Search for the cell housing the specified text and yield its (X, Y) center coordinate. 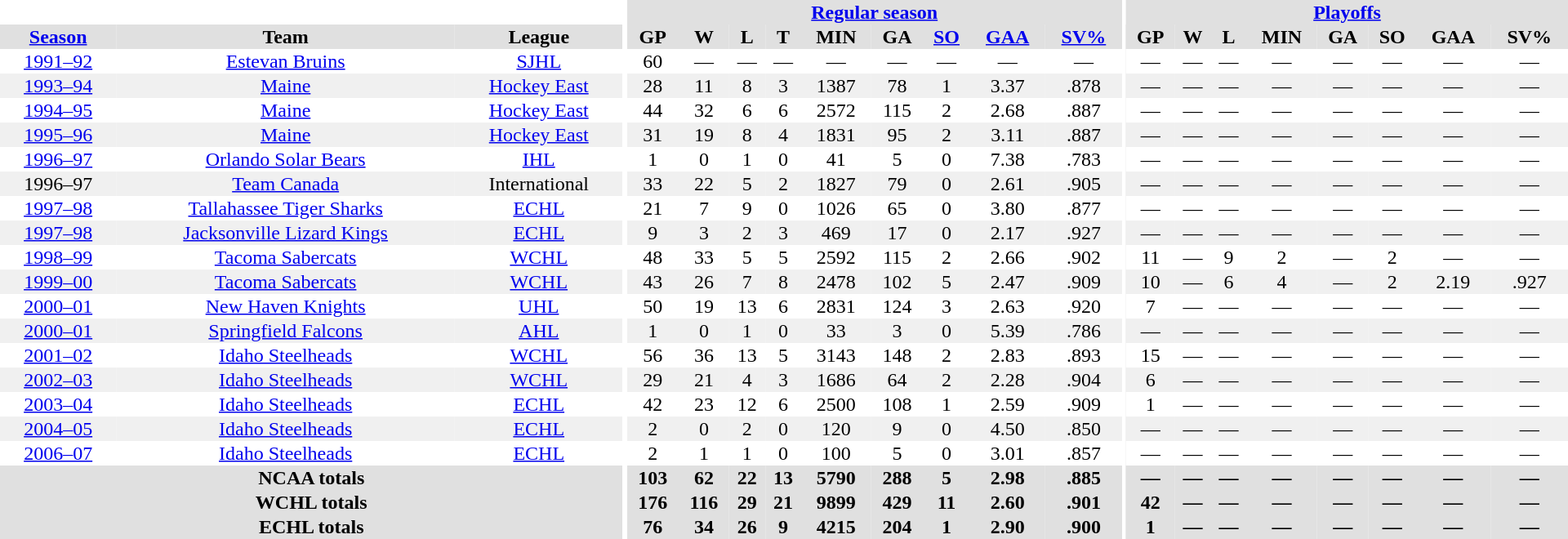
2.66 (1008, 257)
NCAA totals (311, 478)
Estevan Bruins (286, 61)
2.47 (1008, 282)
103 (653, 478)
1387 (836, 86)
5.39 (1008, 331)
Regular season (874, 12)
.885 (1084, 478)
34 (704, 527)
.905 (1084, 184)
.857 (1084, 453)
.920 (1084, 306)
2.63 (1008, 306)
2.90 (1008, 527)
124 (898, 306)
3.80 (1008, 208)
5790 (836, 478)
3143 (836, 355)
.786 (1084, 331)
100 (836, 453)
120 (836, 429)
.900 (1084, 527)
3.11 (1008, 135)
ECHL totals (311, 527)
31 (653, 135)
.901 (1084, 502)
2572 (836, 110)
Orlando Solar Bears (286, 159)
WCHL totals (311, 502)
Playoffs (1347, 12)
2002–03 (58, 380)
95 (898, 135)
7.38 (1008, 159)
2.83 (1008, 355)
429 (898, 502)
2.59 (1008, 404)
UHL (539, 306)
1995–96 (58, 135)
2001–02 (58, 355)
Team Canada (286, 184)
Season (58, 37)
43 (653, 282)
9899 (836, 502)
1994–95 (58, 110)
3.37 (1008, 86)
288 (898, 478)
10 (1150, 282)
108 (898, 404)
2478 (836, 282)
36 (704, 355)
League (539, 37)
2.60 (1008, 502)
SJHL (539, 61)
1831 (836, 135)
102 (898, 282)
.783 (1084, 159)
60 (653, 61)
23 (704, 404)
New Haven Knights (286, 306)
IHL (539, 159)
15 (1150, 355)
AHL (539, 331)
1026 (836, 208)
204 (898, 527)
32 (704, 110)
Springfield Falcons (286, 331)
.904 (1084, 380)
2.17 (1008, 233)
.893 (1084, 355)
116 (704, 502)
28 (653, 86)
3.01 (1008, 453)
4215 (836, 527)
17 (898, 233)
2.61 (1008, 184)
1999–00 (58, 282)
1993–94 (58, 86)
44 (653, 110)
76 (653, 527)
.902 (1084, 257)
.878 (1084, 86)
1998–99 (58, 257)
2500 (836, 404)
1991–92 (58, 61)
79 (898, 184)
2006–07 (58, 453)
148 (898, 355)
65 (898, 208)
62 (704, 478)
International (539, 184)
2.19 (1453, 282)
176 (653, 502)
469 (836, 233)
1686 (836, 380)
Tallahassee Tiger Sharks (286, 208)
64 (898, 380)
1827 (836, 184)
78 (898, 86)
4.50 (1008, 429)
48 (653, 257)
56 (653, 355)
2831 (836, 306)
41 (836, 159)
2.28 (1008, 380)
Jacksonville Lizard Kings (286, 233)
.850 (1084, 429)
2.98 (1008, 478)
2592 (836, 257)
12 (747, 404)
.877 (1084, 208)
T (783, 37)
50 (653, 306)
2.68 (1008, 110)
2004–05 (58, 429)
2003–04 (58, 404)
Team (286, 37)
